Return (x, y) of the center of cell containing provided text 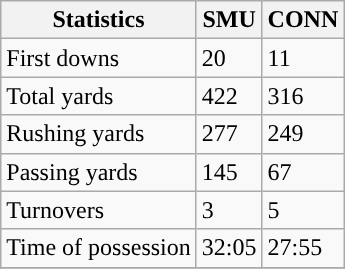
20 (229, 58)
32:05 (229, 248)
First downs (99, 58)
145 (229, 172)
Passing yards (99, 172)
249 (303, 134)
Rushing yards (99, 134)
SMU (229, 20)
11 (303, 58)
67 (303, 172)
316 (303, 96)
27:55 (303, 248)
Statistics (99, 20)
277 (229, 134)
422 (229, 96)
CONN (303, 20)
Time of possession (99, 248)
3 (229, 210)
Turnovers (99, 210)
5 (303, 210)
Total yards (99, 96)
